Locate the cell with the specified text and output its [x, y] center coordinate. 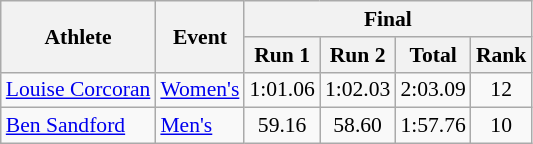
Ben Sandford [78, 126]
Louise Corcoran [78, 90]
59.16 [282, 126]
Run 2 [358, 55]
10 [502, 126]
Event [200, 36]
Women's [200, 90]
Rank [502, 55]
12 [502, 90]
Men's [200, 126]
1:01.06 [282, 90]
2:03.09 [432, 90]
1:57.76 [432, 126]
Athlete [78, 36]
Total [432, 55]
58.60 [358, 126]
Run 1 [282, 55]
Final [388, 19]
1:02.03 [358, 90]
